For the text-containing cell, return its midpoint in [x, y] coordinate format. 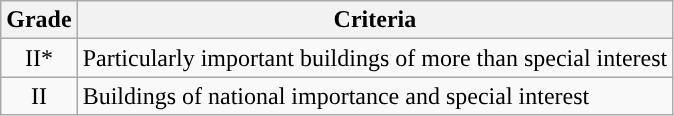
II [39, 96]
Grade [39, 20]
Buildings of national importance and special interest [375, 96]
II* [39, 58]
Criteria [375, 20]
Particularly important buildings of more than special interest [375, 58]
